Return (X, Y) of the center of cell containing provided text 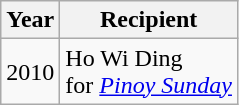
Recipient (149, 20)
2010 (30, 72)
Year (30, 20)
Ho Wi Ding for Pinoy Sunday (149, 72)
